Determine the [X, Y] coordinate at the center of the cell enclosing the given text.  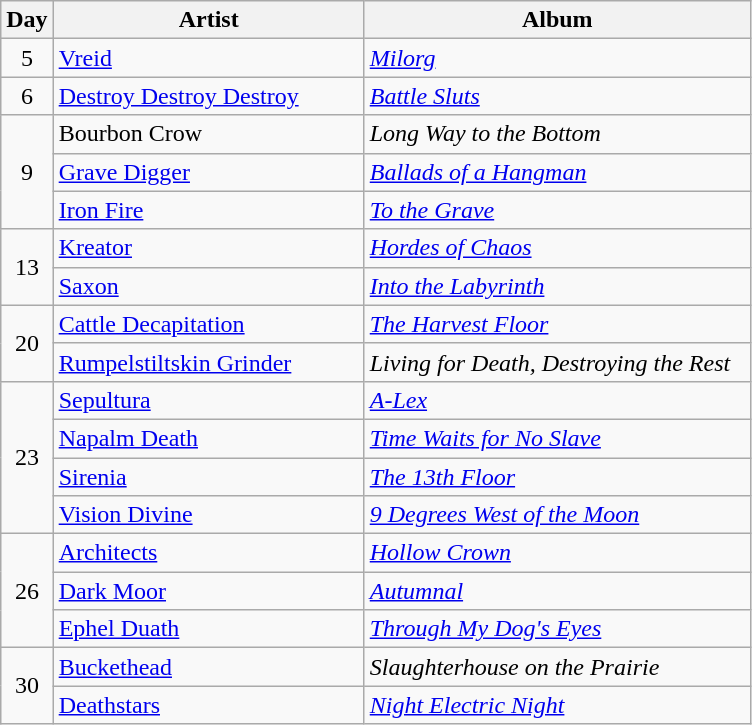
Rumpelstiltskin Grinder [208, 362]
Napalm Death [208, 438]
Living for Death, Destroying the Rest [557, 362]
The Harvest Floor [557, 324]
Cattle Decapitation [208, 324]
Dark Moor [208, 591]
Buckethead [208, 667]
Grave Digger [208, 172]
Artist [208, 20]
Sepultura [208, 400]
30 [27, 686]
Autumnal [557, 591]
Into the Labyrinth [557, 286]
Battle Sluts [557, 96]
9 [27, 172]
Destroy Destroy Destroy [208, 96]
Iron Fire [208, 210]
26 [27, 591]
Slaughterhouse on the Prairie [557, 667]
13 [27, 267]
23 [27, 457]
Architects [208, 553]
20 [27, 343]
6 [27, 96]
Hordes of Chaos [557, 248]
Night Electric Night [557, 705]
Bourbon Crow [208, 134]
Hollow Crown [557, 553]
Album [557, 20]
Vision Divine [208, 515]
5 [27, 58]
Ballads of a Hangman [557, 172]
Kreator [208, 248]
A-Lex [557, 400]
Day [27, 20]
Ephel Duath [208, 629]
Saxon [208, 286]
To the Grave [557, 210]
The 13th Floor [557, 477]
Deathstars [208, 705]
Through My Dog's Eyes [557, 629]
Sirenia [208, 477]
Milorg [557, 58]
9 Degrees West of the Moon [557, 515]
Long Way to the Bottom [557, 134]
Time Waits for No Slave [557, 438]
Vreid [208, 58]
